Find where the given text appears and provide that cell's center as (X, Y) coordinate. 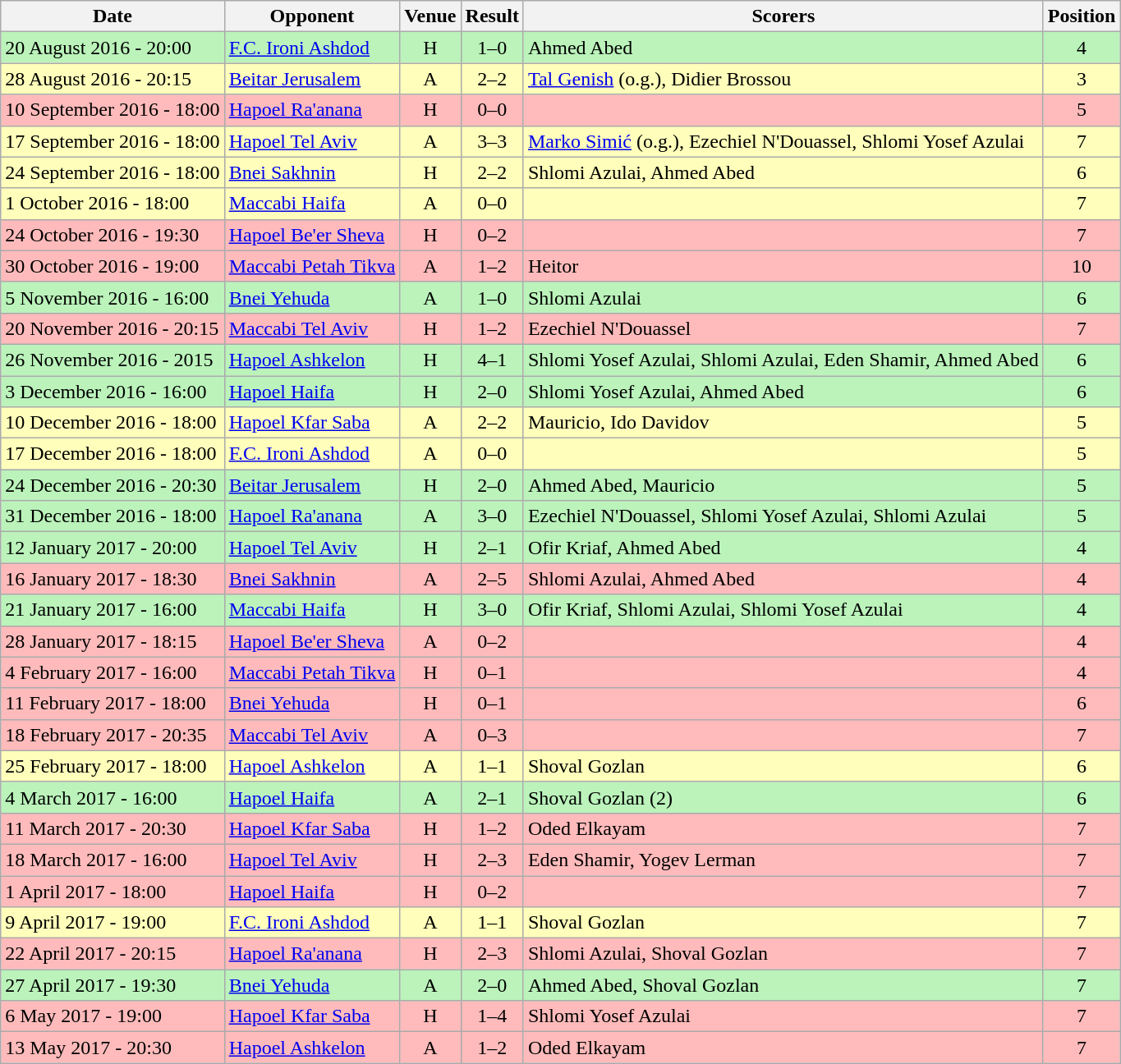
2–5 (492, 579)
12 January 2017 - 20:00 (113, 548)
Shlomi Yosef Azulai, Ahmed Abed (783, 392)
Eden Shamir, Yogev Lerman (783, 860)
11 February 2017 - 18:00 (113, 704)
24 September 2016 - 18:00 (113, 172)
Tal Genish (o.g.), Didier Brossou (783, 79)
11 March 2017 - 20:30 (113, 828)
26 November 2016 - 2015 (113, 360)
10 (1082, 266)
Date (113, 16)
Shlomi Azulai, Shoval Gozlan (783, 954)
Shlomi Azulai (783, 297)
Shoval Gozlan (2) (783, 797)
20 August 2016 - 20:00 (113, 48)
Ahmed Abed, Mauricio (783, 485)
4 February 2017 - 16:00 (113, 672)
Venue (430, 16)
6 May 2017 - 19:00 (113, 1016)
5 November 2016 - 16:00 (113, 297)
Ahmed Abed (783, 48)
Mauricio, Ido Davidov (783, 423)
1–4 (492, 1016)
10 December 2016 - 18:00 (113, 423)
24 December 2016 - 20:30 (113, 485)
22 April 2017 - 20:15 (113, 954)
9 April 2017 - 19:00 (113, 923)
17 September 2016 - 18:00 (113, 141)
3 (1082, 79)
31 December 2016 - 18:00 (113, 516)
Ofir Kriaf, Ahmed Abed (783, 548)
20 November 2016 - 20:15 (113, 328)
Ezechiel N'Douassel, Shlomi Yosef Azulai, Shlomi Azulai (783, 516)
24 October 2016 - 19:30 (113, 235)
Shlomi Yosef Azulai (783, 1016)
30 October 2016 - 19:00 (113, 266)
25 February 2017 - 18:00 (113, 766)
1 April 2017 - 18:00 (113, 891)
Heitor (783, 266)
17 December 2016 - 18:00 (113, 454)
3–3 (492, 141)
16 January 2017 - 18:30 (113, 579)
Marko Simić (o.g.), Ezechiel N'Douassel, Shlomi Yosef Azulai (783, 141)
28 August 2016 - 20:15 (113, 79)
Shlomi Yosef Azulai, Shlomi Azulai, Eden Shamir, Ahmed Abed (783, 360)
3 December 2016 - 16:00 (113, 392)
Result (492, 16)
27 April 2017 - 19:30 (113, 985)
21 January 2017 - 16:00 (113, 610)
Scorers (783, 16)
28 January 2017 - 18:15 (113, 641)
1 October 2016 - 18:00 (113, 204)
13 May 2017 - 20:30 (113, 1048)
Opponent (312, 16)
4 March 2017 - 16:00 (113, 797)
Ezechiel N'Douassel (783, 328)
18 February 2017 - 20:35 (113, 735)
18 March 2017 - 16:00 (113, 860)
0–3 (492, 735)
Ofir Kriaf, Shlomi Azulai, Shlomi Yosef Azulai (783, 610)
4–1 (492, 360)
10 September 2016 - 18:00 (113, 110)
Position (1082, 16)
Ahmed Abed, Shoval Gozlan (783, 985)
